Determine the [x, y] coordinate at the center of the cell enclosing the given text.  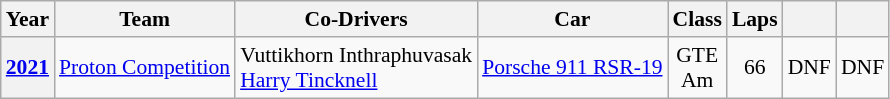
Class [698, 19]
Proton Competition [144, 68]
Vuttikhorn Inthraphuvasak Harry Tincknell [356, 68]
Co-Drivers [356, 19]
GTEAm [698, 68]
Car [572, 19]
66 [755, 68]
Year [28, 19]
2021 [28, 68]
Laps [755, 19]
Porsche 911 RSR-19 [572, 68]
Team [144, 19]
